Output the [x, y] coordinate of the center of the cell containing the given text.  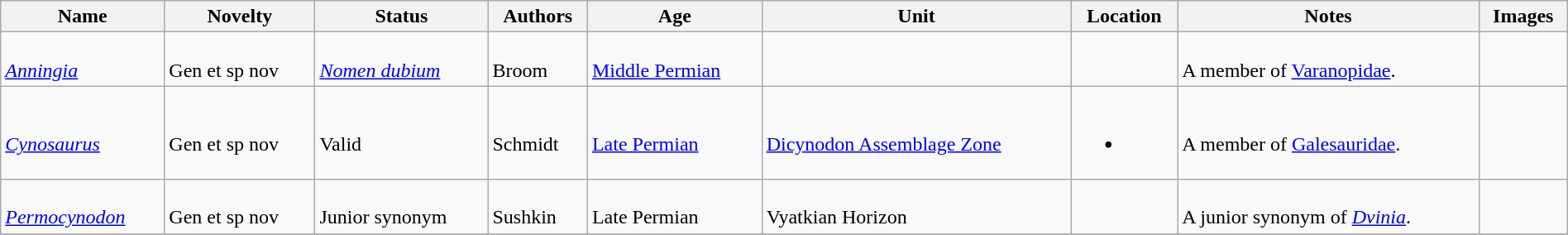
Notes [1328, 17]
Images [1523, 17]
Junior synonym [402, 207]
Valid [402, 132]
Location [1125, 17]
Age [675, 17]
Permocynodon [83, 207]
Nomen dubium [402, 60]
Anningia [83, 60]
Middle Permian [675, 60]
Name [83, 17]
Novelty [240, 17]
A junior synonym of Dvinia. [1328, 207]
Authors [538, 17]
Status [402, 17]
Sushkin [538, 207]
Unit [916, 17]
A member of Varanopidae. [1328, 60]
Broom [538, 60]
Dicynodon Assemblage Zone [916, 132]
Vyatkian Horizon [916, 207]
A member of Galesauridae. [1328, 132]
Cynosaurus [83, 132]
Schmidt [538, 132]
